Search for the cell housing the specified text and yield its (x, y) center coordinate. 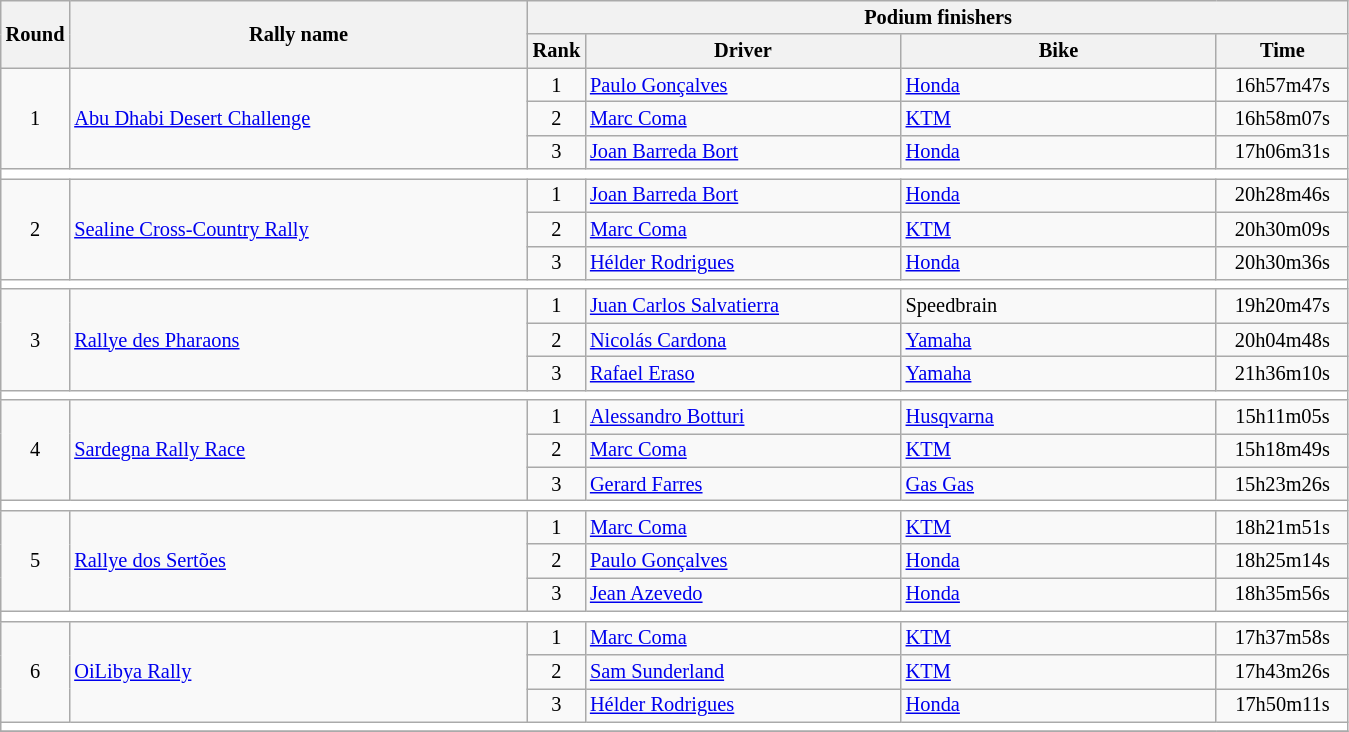
Rank (556, 51)
20h30m09s (1282, 229)
Husqvarna (1059, 417)
16h58m07s (1282, 118)
4 (36, 450)
18h25m14s (1282, 561)
Sealine Cross-Country Rally (298, 228)
Speedbrain (1059, 306)
Podium finishers (938, 17)
Rallye dos Sertões (298, 560)
17h37m58s (1282, 638)
OiLibya Rally (298, 672)
17h43m26s (1282, 671)
15h23m26s (1282, 484)
Juan Carlos Salvatierra (743, 306)
Gas Gas (1059, 484)
15h11m05s (1282, 417)
18h21m51s (1282, 527)
21h36m10s (1282, 373)
Abu Dhabi Desert Challenge (298, 118)
Driver (743, 51)
Rafael Eraso (743, 373)
17h06m31s (1282, 152)
Nicolás Cardona (743, 340)
20h30m36s (1282, 263)
Jean Azevedo (743, 594)
Round (36, 34)
5 (36, 560)
20h04m48s (1282, 340)
18h35m56s (1282, 594)
Bike (1059, 51)
6 (36, 672)
Rallye des Pharaons (298, 340)
Time (1282, 51)
17h50m11s (1282, 705)
Sam Sunderland (743, 671)
16h57m47s (1282, 85)
Rally name (298, 34)
Sardegna Rally Race (298, 450)
15h18m49s (1282, 450)
20h28m46s (1282, 195)
19h20m47s (1282, 306)
Alessandro Botturi (743, 417)
Gerard Farres (743, 484)
